Search for the cell housing the specified text and yield its [x, y] center coordinate. 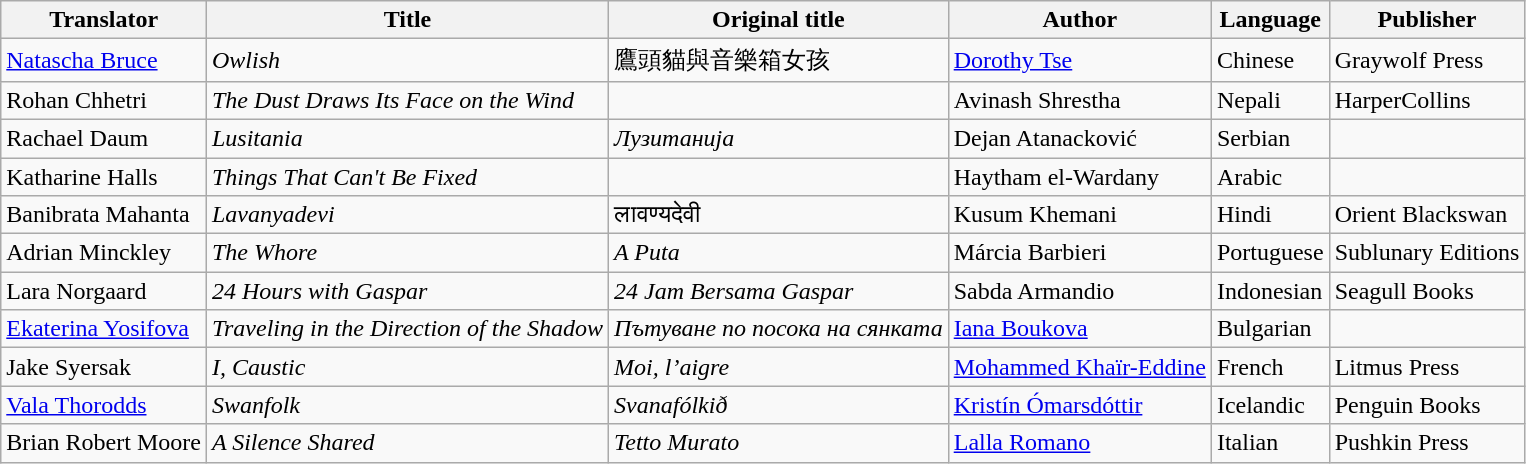
24 Hours with Gaspar [407, 291]
Dejan Atanacković [1080, 138]
Пътуване по посока на сянката [779, 329]
Banibrata Mahanta [104, 215]
Litmus Press [1427, 367]
Rachael Daum [104, 138]
Serbian [1270, 138]
HarperCollins [1427, 100]
Vala Thorodds [104, 405]
Sublunary Editions [1427, 253]
Publisher [1427, 20]
Lara Norgaard [104, 291]
The Dust Draws Its Face on the Wind [407, 100]
Orient Blackswan [1427, 215]
Author [1080, 20]
Traveling in the Direction of the Shadow [407, 329]
Original title [779, 20]
Indonesian [1270, 291]
Ekaterina Yosifova [104, 329]
French [1270, 367]
Dorothy Tse [1080, 60]
Nepali [1270, 100]
Natascha Bruce [104, 60]
Avinash Shrestha [1080, 100]
Lalla Romano [1080, 443]
Icelandic [1270, 405]
Penguin Books [1427, 405]
A Silence Shared [407, 443]
鷹頭貓與音樂箱女孩 [779, 60]
Hindi [1270, 215]
Owlish [407, 60]
Translator [104, 20]
Лузитанија [779, 138]
Kusum Khemani [1080, 215]
Mohammed Khaïr-Eddine [1080, 367]
Seagull Books [1427, 291]
24 Jam Bersama Gaspar [779, 291]
Language [1270, 20]
Haytham el-Wardany [1080, 177]
Brian Robert Moore [104, 443]
A Puta [779, 253]
Arabic [1270, 177]
Kristín Ómarsdóttir [1080, 405]
Chinese [1270, 60]
Bulgarian [1270, 329]
Moi, l’aigre [779, 367]
Lavanyadevi [407, 215]
Graywolf Press [1427, 60]
Rohan Chhetri [104, 100]
Tetto Murato [779, 443]
Sabda Armandio [1080, 291]
Title [407, 20]
Things That Can't Be Fixed [407, 177]
Katharine Halls [104, 177]
Lusitania [407, 138]
Iana Boukova [1080, 329]
I, Caustic [407, 367]
Adrian Minckley [104, 253]
लावण्यदेवी [779, 215]
Jake Syersak [104, 367]
Svanafólkið [779, 405]
Pushkin Press [1427, 443]
The Whore [407, 253]
Márcia Barbieri [1080, 253]
Italian [1270, 443]
Swanfolk [407, 405]
Portuguese [1270, 253]
